Capture the cell that displays the provided text and extract its (x, y) central coordinate. 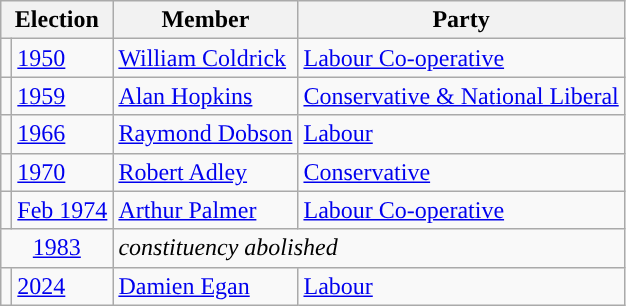
1959 (62, 96)
1950 (62, 58)
2024 (62, 286)
Alan Hopkins (206, 96)
Raymond Dobson (206, 134)
Party (461, 20)
1983 (57, 248)
Conservative (461, 172)
1970 (62, 172)
Damien Egan (206, 286)
1966 (62, 134)
Conservative & National Liberal (461, 96)
Feb 1974 (62, 210)
Robert Adley (206, 172)
Arthur Palmer (206, 210)
Election (57, 20)
Member (206, 20)
constituency abolished (368, 248)
William Coldrick (206, 58)
